Identify which cell holds the provided text, then report its [X, Y] central coordinate. 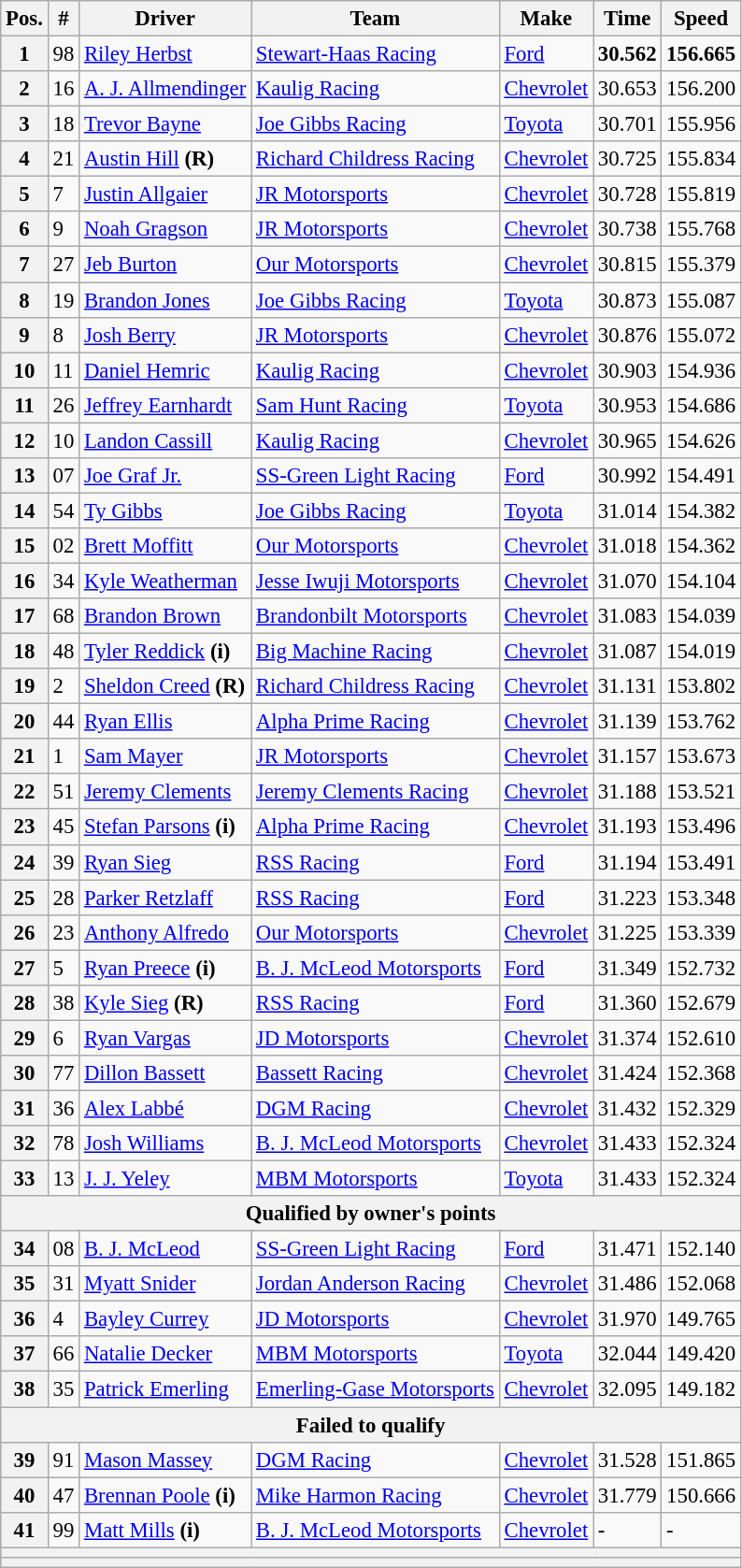
12 [24, 440]
22 [24, 792]
32 [24, 1144]
Ryan Ellis [165, 722]
Josh Williams [165, 1144]
152.368 [701, 1073]
Sam Mayer [165, 756]
31.018 [628, 546]
68 [64, 616]
31.225 [628, 932]
Noah Gragson [165, 229]
33 [24, 1179]
31.193 [628, 827]
31.139 [628, 722]
153.673 [701, 756]
156.665 [701, 54]
30.653 [628, 89]
31.014 [628, 511]
30.953 [628, 405]
Time [628, 19]
152.329 [701, 1108]
Josh Berry [165, 335]
99 [64, 1530]
Mike Harmon Racing [376, 1495]
149.420 [701, 1355]
Ryan Preece (i) [165, 968]
31.374 [628, 1038]
155.087 [701, 300]
30.725 [628, 159]
31.194 [628, 862]
30.992 [628, 476]
Brandon Jones [165, 300]
14 [24, 511]
48 [64, 652]
Bayley Currey [165, 1319]
Jeremy Clements [165, 792]
Make [546, 19]
155.819 [701, 194]
152.068 [701, 1284]
Natalie Decker [165, 1355]
Austin Hill (R) [165, 159]
54 [64, 511]
Anthony Alfredo [165, 932]
66 [64, 1355]
Jesse Iwuji Motorsports [376, 581]
Matt Mills (i) [165, 1530]
Qualified by owner's points [371, 1214]
Big Machine Racing [376, 652]
30.965 [628, 440]
Brandon Brown [165, 616]
08 [64, 1249]
Jeremy Clements Racing [376, 792]
Brennan Poole (i) [165, 1495]
Jordan Anderson Racing [376, 1284]
156.200 [701, 89]
154.626 [701, 440]
Failed to qualify [371, 1425]
Emerling-Gase Motorsports [376, 1389]
152.679 [701, 1003]
41 [24, 1530]
20 [24, 722]
31.471 [628, 1249]
31.424 [628, 1073]
J. J. Yeley [165, 1179]
31.970 [628, 1319]
15 [24, 546]
Brett Moffitt [165, 546]
Stefan Parsons (i) [165, 827]
47 [64, 1495]
Myatt Snider [165, 1284]
A. J. Allmendinger [165, 89]
153.521 [701, 792]
30.562 [628, 54]
30.876 [628, 335]
37 [24, 1355]
154.362 [701, 546]
30.815 [628, 265]
Parker Retzlaff [165, 898]
154.382 [701, 511]
154.039 [701, 616]
153.802 [701, 686]
Speed [701, 19]
154.936 [701, 370]
151.865 [701, 1460]
155.768 [701, 229]
91 [64, 1460]
Ryan Vargas [165, 1038]
25 [24, 898]
31.083 [628, 616]
155.834 [701, 159]
02 [64, 546]
51 [64, 792]
31.157 [628, 756]
Sam Hunt Racing [376, 405]
17 [24, 616]
Justin Allgaier [165, 194]
152.732 [701, 968]
Mason Massey [165, 1460]
07 [64, 476]
Trevor Bayne [165, 124]
Brandonbilt Motorsports [376, 616]
30 [24, 1073]
Driver [165, 19]
31.188 [628, 792]
Pos. [24, 19]
Kyle Sieg (R) [165, 1003]
3 [24, 124]
30.873 [628, 300]
153.491 [701, 862]
32.095 [628, 1389]
Joe Graf Jr. [165, 476]
Riley Herbst [165, 54]
Team [376, 19]
B. J. McLeod [165, 1249]
155.072 [701, 335]
152.140 [701, 1249]
31.131 [628, 686]
152.610 [701, 1038]
155.956 [701, 124]
29 [24, 1038]
Bassett Racing [376, 1073]
# [64, 19]
Patrick Emerling [165, 1389]
Ryan Sieg [165, 862]
149.765 [701, 1319]
31.087 [628, 652]
Daniel Hemric [165, 370]
Sheldon Creed (R) [165, 686]
24 [24, 862]
153.348 [701, 898]
78 [64, 1144]
40 [24, 1495]
Jeffrey Earnhardt [165, 405]
31.349 [628, 968]
155.379 [701, 265]
31.223 [628, 898]
153.339 [701, 932]
Stewart-Haas Racing [376, 54]
31.486 [628, 1284]
30.738 [628, 229]
30.903 [628, 370]
153.496 [701, 827]
77 [64, 1073]
31.779 [628, 1495]
32.044 [628, 1355]
44 [64, 722]
153.762 [701, 722]
Dillon Bassett [165, 1073]
98 [64, 54]
Alex Labbé [165, 1108]
31.360 [628, 1003]
Kyle Weatherman [165, 581]
31.070 [628, 581]
31.432 [628, 1108]
30.701 [628, 124]
30.728 [628, 194]
154.686 [701, 405]
Jeb Burton [165, 265]
Ty Gibbs [165, 511]
154.104 [701, 581]
149.182 [701, 1389]
154.491 [701, 476]
31.528 [628, 1460]
45 [64, 827]
150.666 [701, 1495]
Landon Cassill [165, 440]
Tyler Reddick (i) [165, 652]
154.019 [701, 652]
